Pinpoint the cell where the given text exists, returning its [x, y] midpoint coordinate. 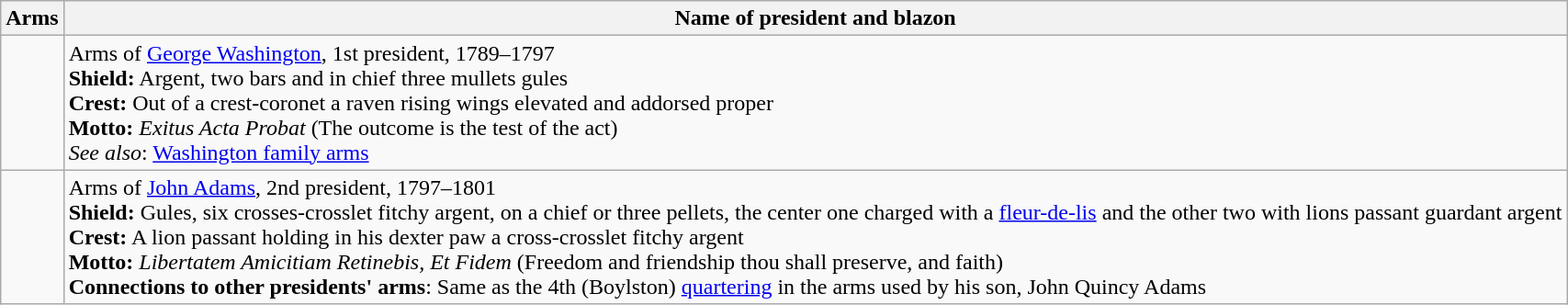
Arms [32, 18]
Name of president and blazon [816, 18]
